Pinpoint the cell where the given text exists, returning its (x, y) midpoint coordinate. 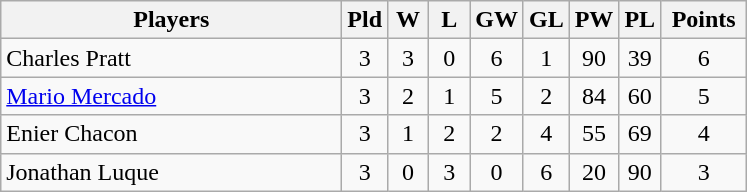
39 (640, 58)
GW (497, 20)
PW (594, 20)
84 (594, 96)
Jonathan Luque (172, 172)
Enier Chacon (172, 134)
L (450, 20)
55 (594, 134)
60 (640, 96)
Pld (365, 20)
Players (172, 20)
Mario Mercado (172, 96)
Points (704, 20)
20 (594, 172)
W (408, 20)
69 (640, 134)
GL (546, 20)
Charles Pratt (172, 58)
PL (640, 20)
